For the text-containing cell, return its midpoint in [x, y] coordinate format. 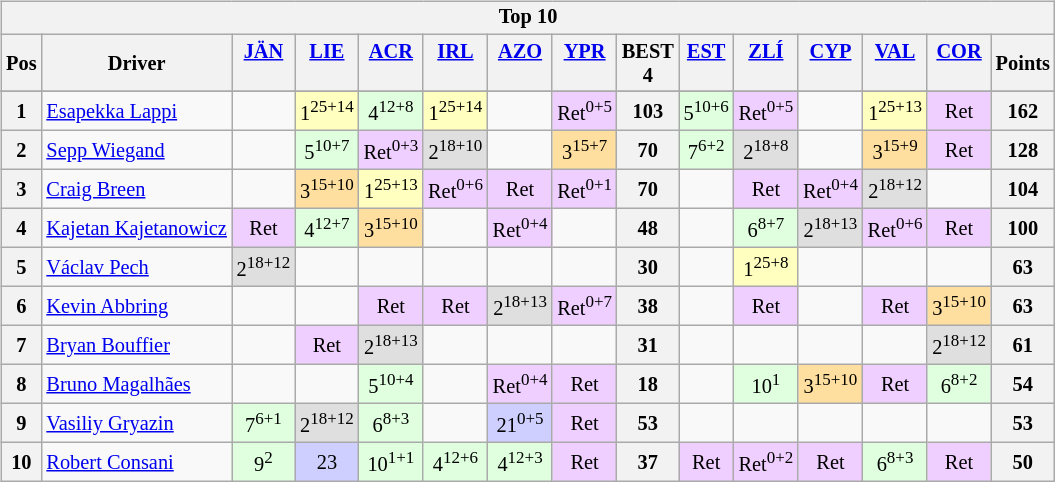
76+1 [264, 424]
BEST4 [648, 63]
Ret0+2 [766, 462]
6 [21, 306]
1 [21, 112]
48 [648, 228]
68+2 [958, 384]
Craig Breen [136, 190]
103 [648, 112]
54 [1023, 384]
Top 10 [528, 18]
23 [326, 462]
50 [1023, 462]
128 [1023, 150]
IRL [456, 63]
Driver [136, 63]
3 [21, 190]
31 [648, 346]
9 [21, 424]
37 [648, 462]
Esapekka Lappi [136, 112]
315+9 [896, 150]
COR [958, 63]
VAL [896, 63]
104 [1023, 190]
218+10 [456, 150]
510+4 [392, 384]
510+7 [326, 150]
210+5 [520, 424]
YPR [584, 63]
AZO [520, 63]
Pos [21, 63]
LIE [326, 63]
18 [648, 384]
7 [21, 346]
ZLÍ [766, 63]
412+7 [326, 228]
Points [1023, 63]
2 [21, 150]
92 [264, 462]
218+8 [766, 150]
Bryan Bouffier [136, 346]
315+7 [584, 150]
Ret0+3 [392, 150]
Vasiliy Gryazin [136, 424]
76+2 [706, 150]
ACR [392, 63]
412+8 [392, 112]
30 [648, 268]
125+8 [766, 268]
Kevin Abbring [136, 306]
61 [1023, 346]
412+3 [520, 462]
Sepp Wiegand [136, 150]
Ret0+7 [584, 306]
Václav Pech [136, 268]
101+1 [392, 462]
68+7 [766, 228]
38 [648, 306]
510+6 [706, 112]
412+6 [456, 462]
10 [21, 462]
JÄN [264, 63]
CYP [830, 63]
162 [1023, 112]
Bruno Magalhães [136, 384]
101 [766, 384]
Ret0+1 [584, 190]
8 [21, 384]
Kajetan Kajetanowicz [136, 228]
Robert Consani [136, 462]
5 [21, 268]
100 [1023, 228]
4 [21, 228]
EST [706, 63]
